Search for the cell housing the specified text and yield its (x, y) center coordinate. 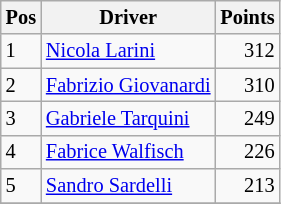
Driver (128, 17)
Fabrizio Giovanardi (128, 85)
Fabrice Walfisch (128, 152)
Pos (21, 17)
5 (21, 186)
310 (247, 85)
1 (21, 51)
Nicola Larini (128, 51)
3 (21, 118)
226 (247, 152)
312 (247, 51)
Sandro Sardelli (128, 186)
Gabriele Tarquini (128, 118)
2 (21, 85)
4 (21, 152)
213 (247, 186)
249 (247, 118)
Points (247, 17)
